Locate the cell with the specified text and output its [x, y] center coordinate. 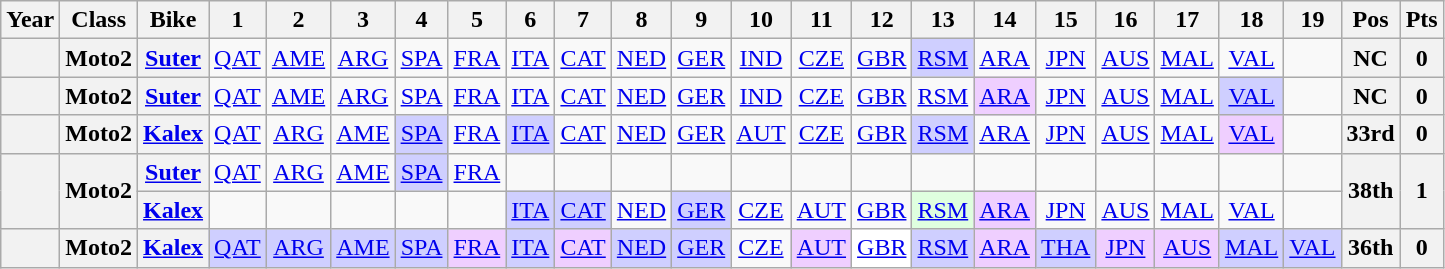
10 [761, 20]
Pts [1422, 20]
11 [821, 20]
Year [30, 20]
15 [1065, 20]
6 [530, 20]
9 [702, 20]
7 [583, 20]
5 [477, 20]
17 [1187, 20]
2 [298, 20]
33rd [1370, 134]
Class [99, 20]
Bike [174, 20]
8 [641, 20]
12 [882, 20]
Pos [1370, 20]
19 [1312, 20]
36th [1370, 248]
16 [1126, 20]
THA [1065, 248]
38th [1370, 191]
14 [1005, 20]
3 [363, 20]
18 [1251, 20]
13 [943, 20]
4 [422, 20]
